Find where the given text appears and provide that cell's center as [x, y] coordinate. 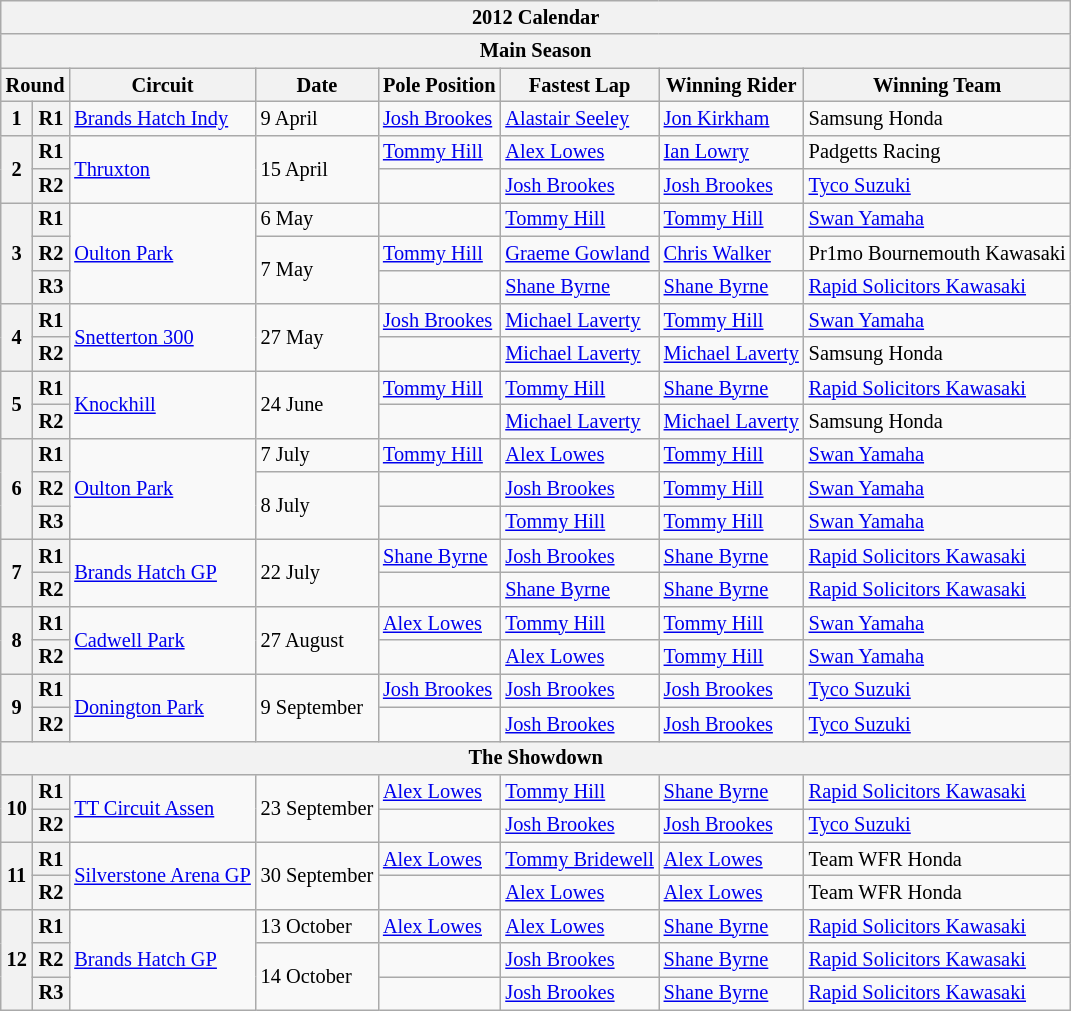
Pr1mo Bournemouth Kawasaki [938, 253]
1 [17, 118]
Ian Lowry [732, 152]
9 [17, 706]
Date [317, 85]
Round [36, 85]
Winning Rider [732, 85]
Donington Park [162, 706]
Alastair Seeley [579, 118]
2012 Calendar [536, 17]
7 July [317, 455]
6 May [317, 219]
Silverstone Arena GP [162, 876]
8 July [317, 506]
Circuit [162, 85]
Graeme Gowland [579, 253]
Main Season [536, 51]
TT Circuit Assen [162, 808]
7 [17, 572]
Thruxton [162, 168]
23 September [317, 808]
24 June [317, 404]
6 [17, 488]
4 [17, 336]
Snetterton 300 [162, 336]
15 April [317, 168]
Fastest Lap [579, 85]
22 July [317, 572]
13 October [317, 926]
Padgetts Racing [938, 152]
The Showdown [536, 758]
27 August [317, 640]
5 [17, 404]
27 May [317, 336]
14 October [317, 976]
Pole Position [439, 85]
3 [17, 252]
9 September [317, 706]
30 September [317, 876]
Brands Hatch Indy [162, 118]
Jon Kirkham [732, 118]
2 [17, 168]
Tommy Bridewell [579, 859]
11 [17, 876]
9 April [317, 118]
Knockhill [162, 404]
Winning Team [938, 85]
8 [17, 640]
12 [17, 960]
Chris Walker [732, 253]
10 [17, 808]
7 May [317, 270]
Cadwell Park [162, 640]
